Locate the cell with the specified text and output its [x, y] center coordinate. 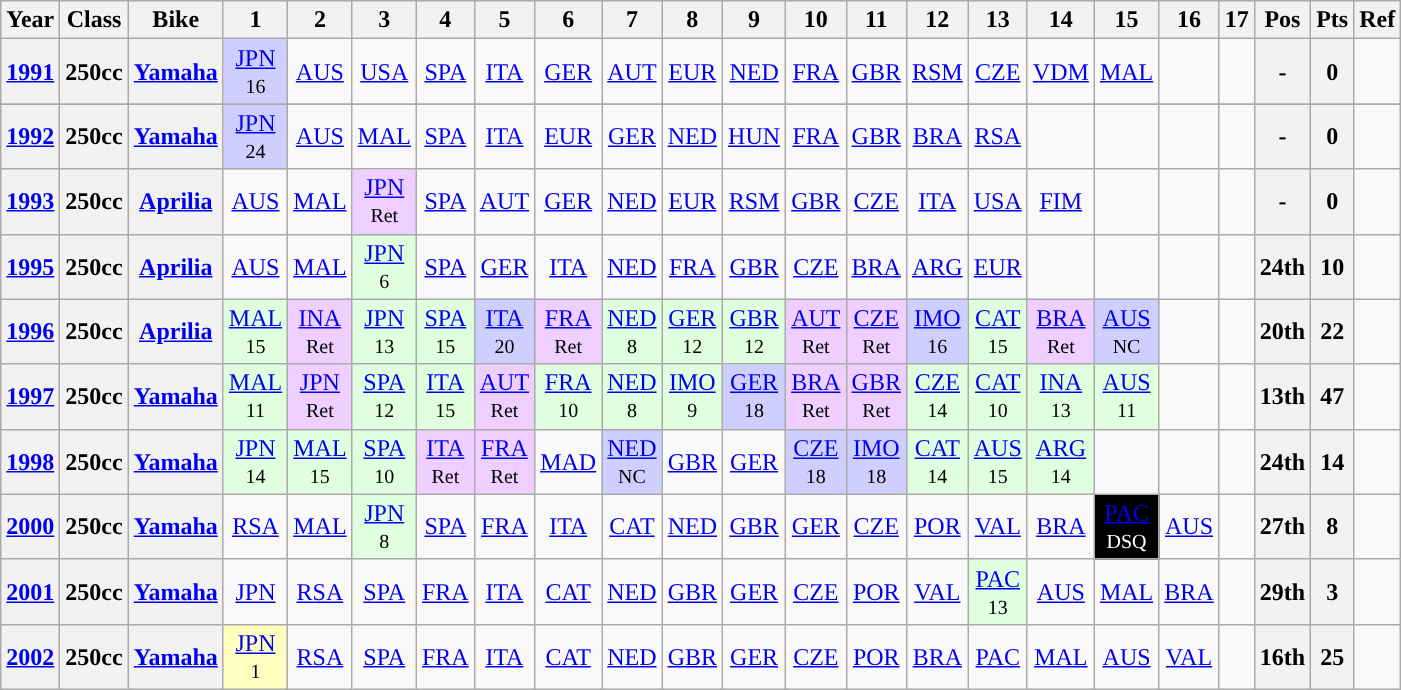
HUN [754, 136]
Class [94, 20]
6 [568, 20]
ITA 20 [504, 332]
JPN [255, 592]
ARG [937, 266]
AUS 11 [1126, 396]
JPN 13 [384, 332]
47 [1332, 396]
SPA 12 [384, 396]
1 [255, 20]
MAL 11 [255, 396]
GBR Ret [876, 396]
MAD [568, 462]
7 [632, 20]
1993 [30, 202]
CAT 14 [937, 462]
FRA 10 [568, 396]
JPN 16 [255, 72]
1992 [30, 136]
25 [1332, 656]
1995 [30, 266]
JPN 14 [255, 462]
IMO 9 [692, 396]
INA 13 [1060, 396]
CAT 15 [998, 332]
16th [1282, 656]
22 [1332, 332]
GBR 12 [754, 332]
12 [937, 20]
AUS NC [1126, 332]
4 [445, 20]
15 [1126, 20]
29th [1282, 592]
CZE 18 [816, 462]
11 [876, 20]
5 [504, 20]
27th [1282, 526]
PAC [998, 656]
13 [998, 20]
CZE 14 [937, 396]
VDM [1060, 72]
PAC 13 [998, 592]
Bike [176, 20]
1991 [30, 72]
17 [1236, 20]
ARG 14 [1060, 462]
JPN 6 [384, 266]
CZE Ret [876, 332]
Ref [1378, 20]
GER 12 [692, 332]
1998 [30, 462]
AUS 15 [998, 462]
ITA Ret [445, 462]
16 [1189, 20]
PAC DSQ [1126, 526]
9 [754, 20]
2002 [30, 656]
CAT 10 [998, 396]
2 [320, 20]
2000 [30, 526]
13th [1282, 396]
IMO 16 [937, 332]
1997 [30, 396]
Pts [1332, 20]
SPA 10 [384, 462]
JPN 1 [255, 656]
ITA 15 [445, 396]
IMO 18 [876, 462]
NED NC [632, 462]
GER 18 [754, 396]
INA Ret [320, 332]
20th [1282, 332]
2001 [30, 592]
Pos [1282, 20]
JPN 8 [384, 526]
JPN 24 [255, 136]
FIM [1060, 202]
Year [30, 20]
1996 [30, 332]
SPA 15 [445, 332]
